Search for the cell housing the specified text and yield its [x, y] center coordinate. 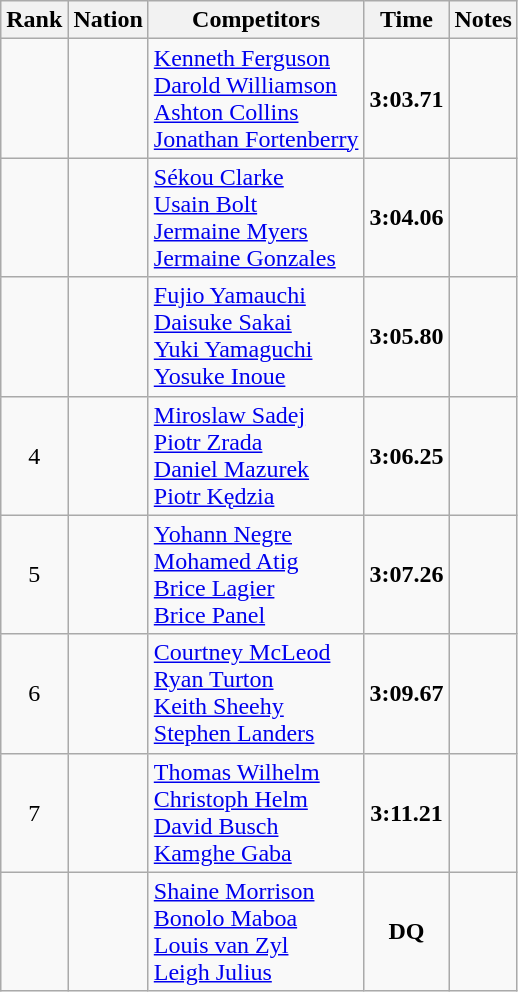
Thomas WilhelmChristoph HelmDavid BuschKamghe Gaba [256, 812]
6 [34, 694]
3:03.71 [406, 98]
Notes [483, 20]
3:05.80 [406, 336]
3:09.67 [406, 694]
4 [34, 456]
3:04.06 [406, 218]
DQ [406, 932]
Rank [34, 20]
Yohann NegreMohamed AtigBrice LagierBrice Panel [256, 574]
Nation [108, 20]
Kenneth FergusonDarold WilliamsonAshton CollinsJonathan Fortenberry [256, 98]
7 [34, 812]
Sékou ClarkeUsain BoltJermaine MyersJermaine Gonzales [256, 218]
Courtney McLeodRyan TurtonKeith SheehyStephen Landers [256, 694]
3:11.21 [406, 812]
Miroslaw SadejPiotr ZradaDaniel MazurekPiotr Kędzia [256, 456]
3:06.25 [406, 456]
Fujio YamauchiDaisuke SakaiYuki YamaguchiYosuke Inoue [256, 336]
Shaine MorrisonBonolo MaboaLouis van ZylLeigh Julius [256, 932]
Competitors [256, 20]
5 [34, 574]
3:07.26 [406, 574]
Time [406, 20]
